Return the [x, y] coordinate for the center point of the cell that contains the specified text.  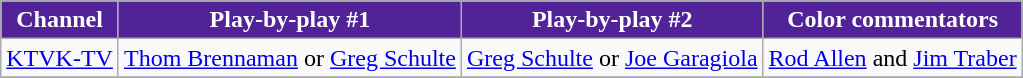
KTVK-TV [60, 58]
Play-by-play #2 [612, 20]
Rod Allen and Jim Traber [892, 58]
Greg Schulte or Joe Garagiola [612, 58]
Color commentators [892, 20]
Thom Brennaman or Greg Schulte [290, 58]
Channel [60, 20]
Play-by-play #1 [290, 20]
